Detect which cell encompasses the target text, then output its (x, y) center coordinate. 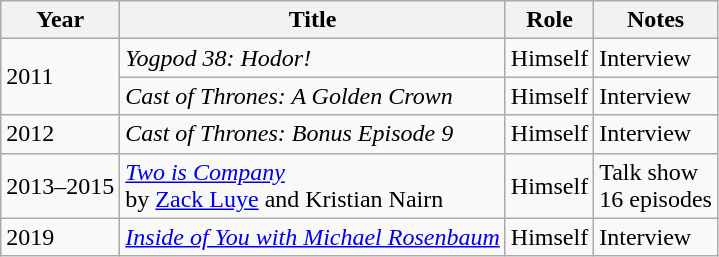
Talk show16 episodes (656, 186)
Cast of Thrones: A Golden Crown (313, 96)
Cast of Thrones: Bonus Episode 9 (313, 134)
Inside of You with Michael Rosenbaum (313, 237)
Title (313, 20)
Notes (656, 20)
2012 (60, 134)
Role (549, 20)
Yogpod 38: Hodor! (313, 58)
2011 (60, 77)
2019 (60, 237)
Two is Company by Zack Luye and Kristian Nairn (313, 186)
Year (60, 20)
2013–2015 (60, 186)
